Extract the [X, Y] coordinate from the center of the cell holding the provided text.  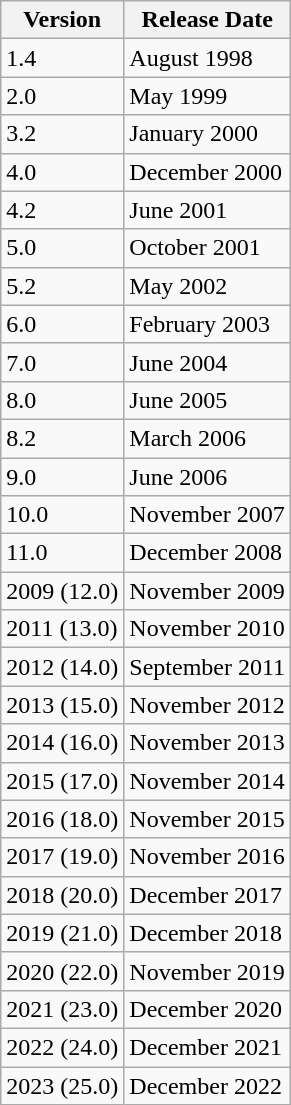
May 2002 [208, 286]
August 1998 [208, 58]
2011 (13.0) [62, 629]
8.0 [62, 400]
November 2012 [208, 705]
2019 (21.0) [62, 933]
November 2015 [208, 819]
10.0 [62, 515]
December 2018 [208, 933]
11.0 [62, 553]
2022 (24.0) [62, 1047]
2013 (15.0) [62, 705]
December 2021 [208, 1047]
February 2003 [208, 324]
3.2 [62, 134]
June 2006 [208, 477]
May 1999 [208, 96]
June 2001 [208, 210]
October 2001 [208, 248]
5.2 [62, 286]
2009 (12.0) [62, 591]
December 2020 [208, 1009]
2023 (25.0) [62, 1085]
8.2 [62, 438]
9.0 [62, 477]
November 2014 [208, 781]
2012 (14.0) [62, 667]
June 2004 [208, 362]
4.0 [62, 172]
Version [62, 20]
5.0 [62, 248]
1.4 [62, 58]
Release Date [208, 20]
November 2010 [208, 629]
March 2006 [208, 438]
December 2000 [208, 172]
December 2008 [208, 553]
2020 (22.0) [62, 971]
6.0 [62, 324]
2021 (23.0) [62, 1009]
2015 (17.0) [62, 781]
December 2022 [208, 1085]
November 2019 [208, 971]
November 2007 [208, 515]
4.2 [62, 210]
November 2009 [208, 591]
November 2016 [208, 857]
December 2017 [208, 895]
2014 (16.0) [62, 743]
2016 (18.0) [62, 819]
7.0 [62, 362]
September 2011 [208, 667]
November 2013 [208, 743]
June 2005 [208, 400]
2017 (19.0) [62, 857]
2018 (20.0) [62, 895]
January 2000 [208, 134]
2.0 [62, 96]
